Pinpoint the cell where the given text exists, returning its (x, y) midpoint coordinate. 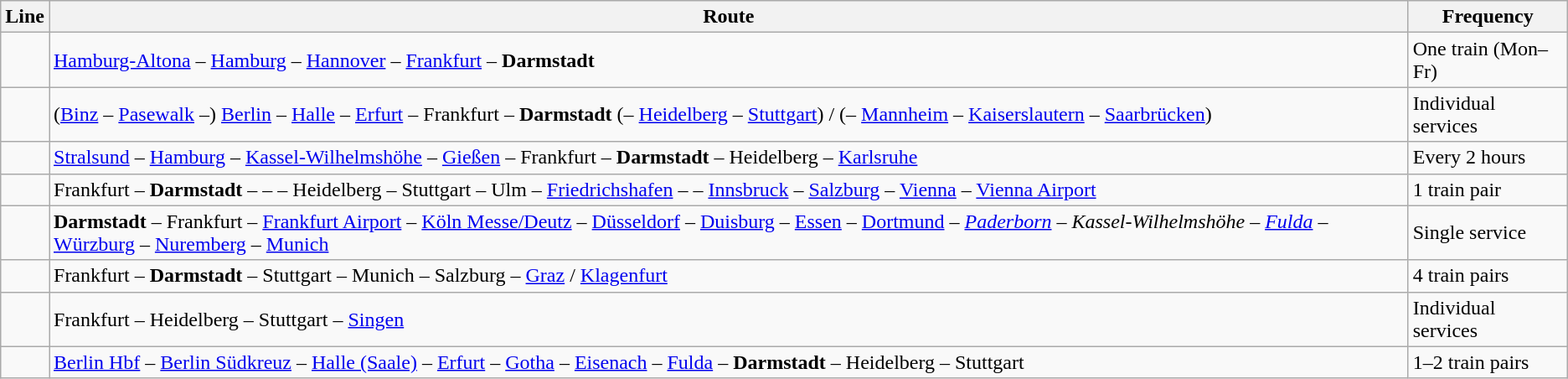
One train (Mon–Fr) (1488, 60)
Route (729, 17)
Berlin Hbf – Berlin Südkreuz – Halle (Saale) – Erfurt – Gotha – Eisenach – Fulda – Darmstadt – Heidelberg – Stuttgart (729, 362)
1 train pair (1488, 189)
(Binz – Pasewalk –) Berlin – Halle – Erfurt – Frankfurt – Darmstadt (– Heidelberg – Stuttgart) / (– Mannheim – Kaiserslautern – Saarbrücken) (729, 114)
Stralsund – Hamburg – Kassel-Wilhelmshöhe – Gießen – Frankfurt – Darmstadt – Heidelberg – Karlsruhe (729, 158)
Frankfurt – Heidelberg – Stuttgart – Singen (729, 319)
Frankfurt – Darmstadt – Stuttgart – Munich – Salzburg – Graz / Klagenfurt (729, 276)
Every 2 hours (1488, 158)
Frankfurt – Darmstadt – – – Heidelberg – Stuttgart – Ulm – Friedrichshafen – – Innsbruck – Salzburg – Vienna – Vienna Airport (729, 189)
1–2 train pairs (1488, 362)
Line (25, 17)
4 train pairs (1488, 276)
Hamburg-Altona – Hamburg – Hannover – Frankfurt – Darmstadt (729, 60)
Frequency (1488, 17)
Single service (1488, 233)
